Locate the cell with the specified text and output its [x, y] center coordinate. 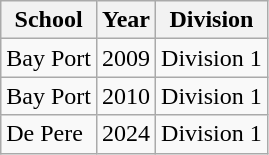
Year [126, 20]
Division [212, 20]
2024 [126, 134]
2010 [126, 96]
2009 [126, 58]
School [49, 20]
De Pere [49, 134]
